Output the (x, y) coordinate of the center of the cell containing the given text.  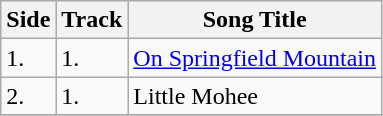
Little Mohee (255, 96)
Song Title (255, 20)
2. (28, 96)
On Springfield Mountain (255, 58)
Side (28, 20)
Track (92, 20)
